Provide the (X, Y) coordinate of the cell's center where the given text is located.  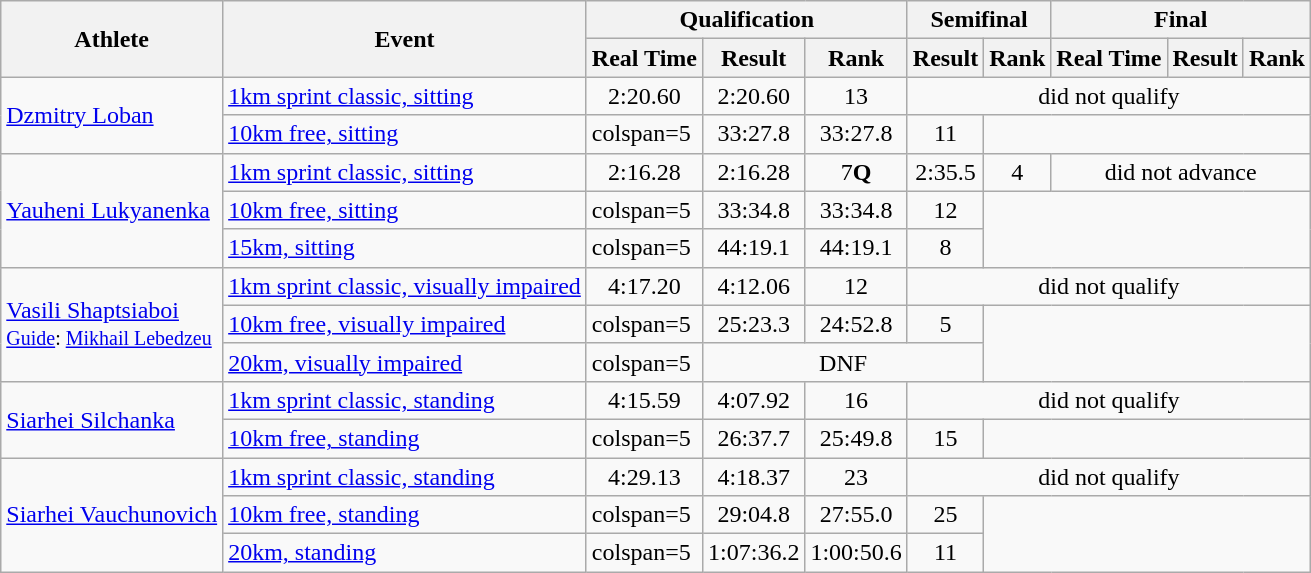
25:23.3 (754, 324)
Athlete (112, 39)
23 (856, 477)
Siarhei Vauchunovich (112, 515)
24:52.8 (856, 324)
Dzmitry Loban (112, 115)
7Q (856, 172)
13 (856, 96)
Semifinal (979, 20)
25:49.8 (856, 438)
4:12.06 (754, 286)
Vasili ShaptsiaboiGuide: Mikhail Lebedzeu (112, 324)
DNF (844, 362)
16 (856, 400)
27:55.0 (856, 515)
Event (405, 39)
did not advance (1181, 172)
4 (1018, 172)
4:07.92 (754, 400)
29:04.8 (754, 515)
Final (1181, 20)
Siarhei Silchanka (112, 419)
25 (945, 515)
20km, standing (405, 553)
Yauheni Lukyanenka (112, 210)
Qualification (746, 20)
1:07:36.2 (754, 553)
4:29.13 (644, 477)
2:35.5 (945, 172)
1km sprint classic, visually impaired (405, 286)
8 (945, 248)
4:17.20 (644, 286)
5 (945, 324)
4:18.37 (754, 477)
15 (945, 438)
20km, visually impaired (405, 362)
15km, sitting (405, 248)
26:37.7 (754, 438)
10km free, visually impaired (405, 324)
4:15.59 (644, 400)
1:00:50.6 (856, 553)
